Return [x, y] of the center of cell containing provided text 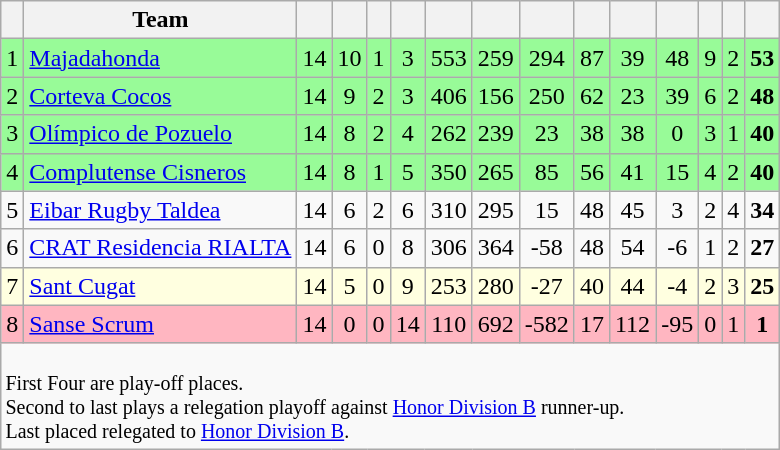
250 [546, 96]
364 [496, 248]
553 [448, 58]
280 [496, 286]
406 [448, 96]
87 [592, 58]
25 [762, 286]
53 [762, 58]
259 [496, 58]
-582 [546, 324]
-95 [678, 324]
Olímpico de Pozuelo [160, 134]
-27 [546, 286]
62 [592, 96]
-6 [678, 248]
-58 [546, 248]
350 [448, 172]
265 [496, 172]
692 [496, 324]
Eibar Rugby Taldea [160, 210]
17 [592, 324]
45 [632, 210]
44 [632, 286]
10 [350, 58]
Complutense Cisneros [160, 172]
41 [632, 172]
262 [448, 134]
253 [448, 286]
Team [160, 20]
239 [496, 134]
112 [632, 324]
85 [546, 172]
110 [448, 324]
Corteva Cocos [160, 96]
310 [448, 210]
56 [592, 172]
Sanse Scrum [160, 324]
CRAT Residencia RIALTA [160, 248]
54 [632, 248]
27 [762, 248]
295 [496, 210]
7 [12, 286]
306 [448, 248]
156 [496, 96]
34 [762, 210]
Majadahonda [160, 58]
Sant Cugat [160, 286]
-4 [678, 286]
294 [546, 58]
